Return the [x, y] coordinate for the center point of the cell that contains the specified text.  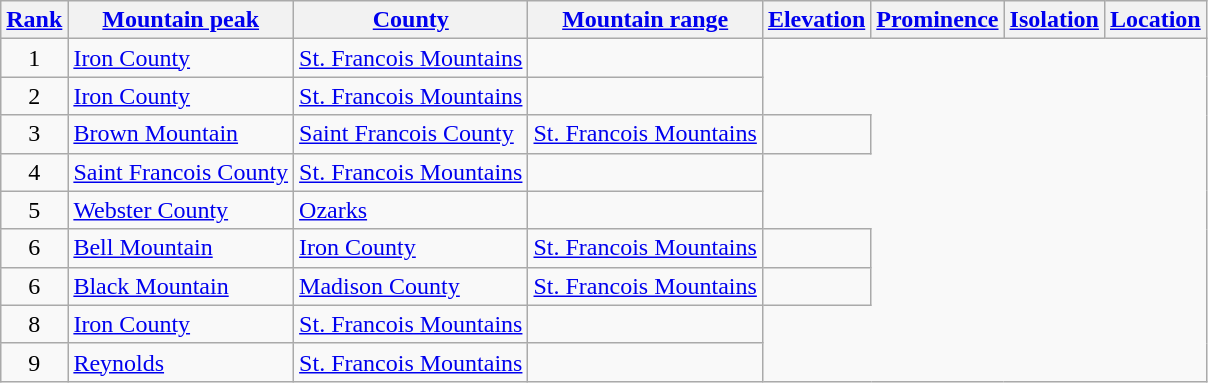
Webster County [181, 210]
Mountain range [645, 20]
Isolation [1054, 20]
Black Mountain [181, 286]
5 [34, 210]
Elevation [816, 20]
Madison County [411, 286]
2 [34, 96]
9 [34, 362]
8 [34, 324]
1 [34, 58]
Bell Mountain [181, 248]
Rank [34, 20]
Prominence [938, 20]
Ozarks [411, 210]
4 [34, 172]
County [411, 20]
Mountain peak [181, 20]
Location [1155, 20]
Brown Mountain [181, 134]
3 [34, 134]
Reynolds [181, 362]
